Detect which cell encompasses the target text, then output its [x, y] center coordinate. 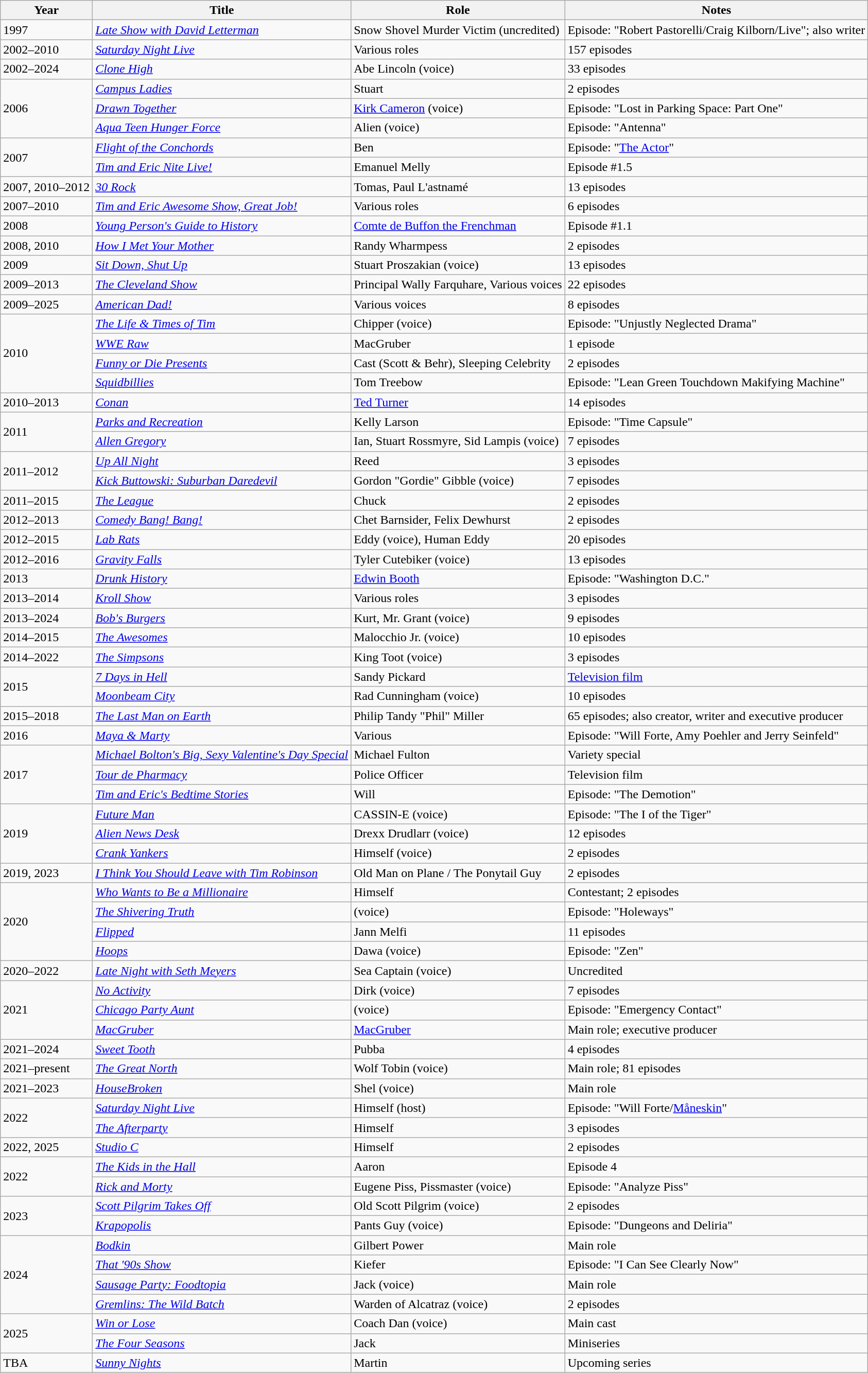
The Life & Times of Tim [222, 324]
Sit Down, Shut Up [222, 265]
Aqua Teen Hunger Force [222, 128]
Tim and Eric Awesome Show, Great Job! [222, 206]
2011–2012 [46, 471]
11 episodes [717, 932]
20 episodes [717, 539]
Jann Melfi [458, 932]
Drawn Together [222, 108]
Episode: "The I of the Tiger" [717, 814]
Emanuel Melly [458, 167]
Himself (voice) [458, 853]
Will [458, 794]
14 episodes [717, 402]
Episode: "Zen" [717, 951]
Miniseries [717, 1343]
2009–2013 [46, 285]
Year [46, 10]
2002–2010 [46, 49]
2012–2015 [46, 539]
2025 [46, 1333]
Sausage Party: Foodtopia [222, 1284]
30 Rock [222, 186]
2006 [46, 108]
Cast (Scott & Behr), Sleeping Celebrity [458, 363]
Kirk Cameron (voice) [458, 108]
Police Officer [458, 775]
2007 [46, 157]
That '90s Show [222, 1265]
Main role; 81 episodes [717, 1069]
Drunk History [222, 579]
Eddy (voice), Human Eddy [458, 539]
7 Days in Hell [222, 677]
The Shivering Truth [222, 912]
2012–2016 [46, 559]
Stuart Proszakian (voice) [458, 265]
The Kids in the Hall [222, 1166]
HouseBroken [222, 1088]
Moonbeam City [222, 696]
2008, 2010 [46, 246]
Ted Turner [458, 402]
CASSIN-E (voice) [458, 814]
Episode: "Washington D.C." [717, 579]
Variety special [717, 755]
Dawa (voice) [458, 951]
Episode: "Dungeons and Deliria" [717, 1226]
Maya & Marty [222, 735]
Tomas, Paul L'astnamé [458, 186]
Reed [458, 461]
Kurt, Mr. Grant (voice) [458, 618]
Crank Yankers [222, 853]
Flipped [222, 932]
2007, 2010–2012 [46, 186]
The Cleveland Show [222, 285]
Bodkin [222, 1245]
Gremlins: The Wild Batch [222, 1304]
Pubba [458, 1049]
2021–2023 [46, 1088]
2014–2022 [46, 657]
Episode 4 [717, 1166]
2020–2022 [46, 971]
Rick and Morty [222, 1186]
2013 [46, 579]
Tim and Eric Nite Live! [222, 167]
Campus Ladies [222, 89]
Jack [458, 1343]
2011 [46, 432]
22 episodes [717, 285]
Win or Lose [222, 1324]
2024 [46, 1275]
Episode: "Robert Pastorelli/Craig Kilborn/Live"; also writer [717, 30]
2009–2025 [46, 304]
Sweet Tooth [222, 1049]
Role [458, 10]
Edwin Booth [458, 579]
2019, 2023 [46, 873]
Clone High [222, 69]
Old Scott Pilgrim (voice) [458, 1206]
2021 [46, 1010]
Alien News Desk [222, 833]
The Last Man on Earth [222, 716]
American Dad! [222, 304]
Comedy Bang! Bang! [222, 520]
Ben [458, 147]
Title [222, 10]
2021–present [46, 1069]
Aaron [458, 1166]
Kick Buttowski: Suburban Daredevil [222, 480]
Episode: "Time Capsule" [717, 422]
Tyler Cutebiker (voice) [458, 559]
I Think You Should Leave with Tim Robinson [222, 873]
2002–2024 [46, 69]
2011–2015 [46, 500]
Scott Pilgrim Takes Off [222, 1206]
Chuck [458, 500]
2016 [46, 735]
Future Man [222, 814]
Main cast [717, 1324]
Dirk (voice) [458, 990]
Gordon "Gordie" Gibble (voice) [458, 480]
157 episodes [717, 49]
Ian, Stuart Rossmyre, Sid Lampis (voice) [458, 441]
Episode: "Will Forte, Amy Poehler and Jerry Seinfeld" [717, 735]
Kroll Show [222, 598]
Michael Bolton's Big, Sexy Valentine's Day Special [222, 755]
The Great North [222, 1069]
Episode: "I Can See Clearly Now" [717, 1265]
2010–2013 [46, 402]
Sunny Nights [222, 1363]
The Simpsons [222, 657]
2015–2018 [46, 716]
Krapopolis [222, 1226]
Pants Guy (voice) [458, 1226]
WWE Raw [222, 344]
Episode: "Antenna" [717, 128]
King Toot (voice) [458, 657]
Malocchio Jr. (voice) [458, 638]
Sea Captain (voice) [458, 971]
Martin [458, 1363]
Episode: "Lean Green Touchdown Makifying Machine" [717, 383]
Young Person's Guide to History [222, 226]
4 episodes [717, 1049]
Comte de Buffon the Frenchman [458, 226]
Alien (voice) [458, 128]
Up All Night [222, 461]
Tour de Pharmacy [222, 775]
1 episode [717, 344]
Various voices [458, 304]
2017 [46, 775]
2014–2015 [46, 638]
2019 [46, 833]
12 episodes [717, 833]
Various [458, 735]
Abe Lincoln (voice) [458, 69]
Kiefer [458, 1265]
2010 [46, 353]
Episode #1.5 [717, 167]
Chipper (voice) [458, 324]
65 episodes; also creator, writer and executive producer [717, 716]
Tom Treebow [458, 383]
Shel (voice) [458, 1088]
No Activity [222, 990]
Episode: "Unjustly Neglected Drama" [717, 324]
Stuart [458, 89]
How I Met Your Mother [222, 246]
Tim and Eric's Bedtime Stories [222, 794]
Wolf Tobin (voice) [458, 1069]
Episode: "Lost in Parking Space: Part One" [717, 108]
Lab Rats [222, 539]
Allen Gregory [222, 441]
Kelly Larson [458, 422]
2009 [46, 265]
Bob's Burgers [222, 618]
2021–2024 [46, 1049]
Notes [717, 10]
Contestant; 2 episodes [717, 893]
9 episodes [717, 618]
6 episodes [717, 206]
8 episodes [717, 304]
Gilbert Power [458, 1245]
Flight of the Conchords [222, 147]
Snow Shovel Murder Victim (uncredited) [458, 30]
Rad Cunningham (voice) [458, 696]
2020 [46, 922]
Randy Wharmpess [458, 246]
2013–2014 [46, 598]
Conan [222, 402]
Warden of Alcatraz (voice) [458, 1304]
Sandy Pickard [458, 677]
2012–2013 [46, 520]
2007–2010 [46, 206]
Episode #1.1 [717, 226]
1997 [46, 30]
Chet Barnsider, Felix Dewhurst [458, 520]
Squidbillies [222, 383]
Coach Dan (voice) [458, 1324]
Uncredited [717, 971]
The Awesomes [222, 638]
Drexx Drudlarr (voice) [458, 833]
Funny or Die Presents [222, 363]
33 episodes [717, 69]
2015 [46, 686]
Episode: "Emergency Contact" [717, 1010]
The Four Seasons [222, 1343]
Who Wants to Be a Millionaire [222, 893]
Episode: "Analyze Piss" [717, 1186]
2013–2024 [46, 618]
Upcoming series [717, 1363]
Episode: "Holeways" [717, 912]
Chicago Party Aunt [222, 1010]
Hoops [222, 951]
Studio C [222, 1147]
Philip Tandy "Phil" Miller [458, 716]
TBA [46, 1363]
Episode: "Will Forte/Måneskin" [717, 1108]
2023 [46, 1216]
Parks and Recreation [222, 422]
Episode: "The Actor" [717, 147]
Late Show with David Letterman [222, 30]
Episode: "The Demotion" [717, 794]
Main role; executive producer [717, 1029]
The Afterparty [222, 1127]
Jack (voice) [458, 1284]
Michael Fulton [458, 755]
2008 [46, 226]
Old Man on Plane / The Ponytail Guy [458, 873]
Himself (host) [458, 1108]
Eugene Piss, Pissmaster (voice) [458, 1186]
Principal Wally Farquhare, Various voices [458, 285]
The League [222, 500]
Late Night with Seth Meyers [222, 971]
2022, 2025 [46, 1147]
Gravity Falls [222, 559]
